Scan for the cell matching the given text and deliver its (X, Y) coordinate at center. 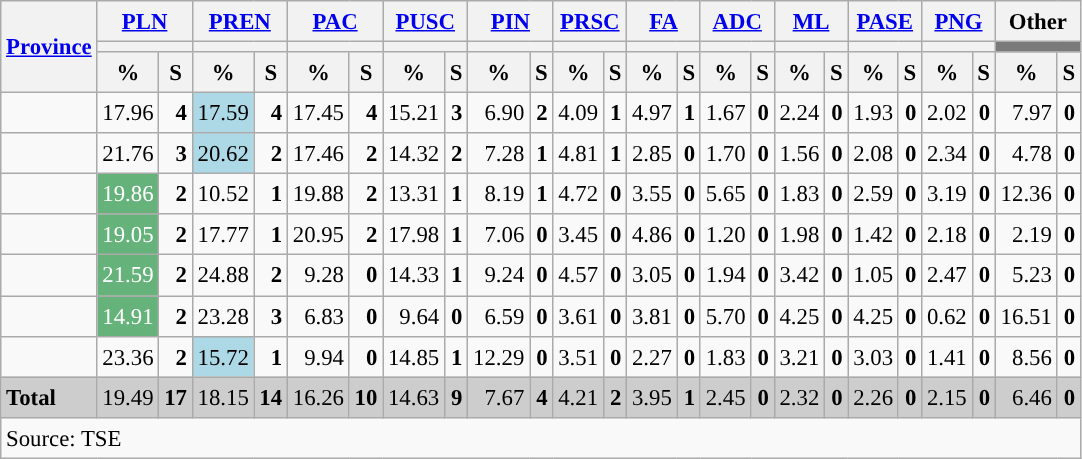
4.97 (652, 114)
2.34 (947, 154)
17.98 (414, 234)
1.98 (799, 234)
3.03 (873, 356)
2.85 (652, 154)
6.59 (499, 316)
7.28 (499, 154)
2.32 (799, 398)
2.24 (799, 114)
0.62 (947, 316)
2.08 (873, 154)
2.26 (873, 398)
2.47 (947, 276)
6.90 (499, 114)
3.19 (947, 194)
4.21 (578, 398)
1.56 (799, 154)
6.46 (1026, 398)
PLN (144, 22)
13.31 (414, 194)
PRSC (590, 22)
17.96 (128, 114)
4.09 (578, 114)
2.59 (873, 194)
3.05 (652, 276)
14.91 (128, 316)
15.21 (414, 114)
3.51 (578, 356)
8.56 (1026, 356)
3.45 (578, 234)
9.28 (318, 276)
3.21 (799, 356)
9.94 (318, 356)
7.06 (499, 234)
PASE (885, 22)
4.72 (578, 194)
5.70 (725, 316)
1.70 (725, 154)
7.67 (499, 398)
14.85 (414, 356)
1.67 (725, 114)
6.83 (318, 316)
14.33 (414, 276)
1.93 (873, 114)
23.36 (128, 356)
15.72 (223, 356)
1.94 (725, 276)
3.61 (578, 316)
23.28 (223, 316)
3.81 (652, 316)
1.05 (873, 276)
4.81 (578, 154)
20.95 (318, 234)
21.59 (128, 276)
2.15 (947, 398)
1.41 (947, 356)
17.45 (318, 114)
21.76 (128, 154)
14.32 (414, 154)
19.86 (128, 194)
9 (456, 398)
2.02 (947, 114)
8.19 (499, 194)
17.46 (318, 154)
9.64 (414, 316)
Other (1038, 22)
1.20 (725, 234)
19.05 (128, 234)
7.97 (1026, 114)
2.19 (1026, 234)
12.29 (499, 356)
12.36 (1026, 194)
FA (664, 22)
5.23 (1026, 276)
Province (49, 47)
ADC (737, 22)
2.27 (652, 356)
19.88 (318, 194)
9.24 (499, 276)
17.59 (223, 114)
5.65 (725, 194)
PUSC (426, 22)
16.51 (1026, 316)
3.55 (652, 194)
20.62 (223, 154)
4.86 (652, 234)
3.42 (799, 276)
14.63 (414, 398)
4.57 (578, 276)
24.88 (223, 276)
16.26 (318, 398)
ML (811, 22)
Total (49, 398)
PAC (334, 22)
17.77 (223, 234)
10.52 (223, 194)
PNG (959, 22)
19.49 (128, 398)
14 (270, 398)
3.95 (652, 398)
1.42 (873, 234)
PIN (510, 22)
17 (176, 398)
4.78 (1026, 154)
2.45 (725, 398)
18.15 (223, 398)
10 (366, 398)
PREN (240, 22)
2.18 (947, 234)
Source: TSE (541, 438)
